Provide the [x, y] coordinate of the cell's center where the given text is located.  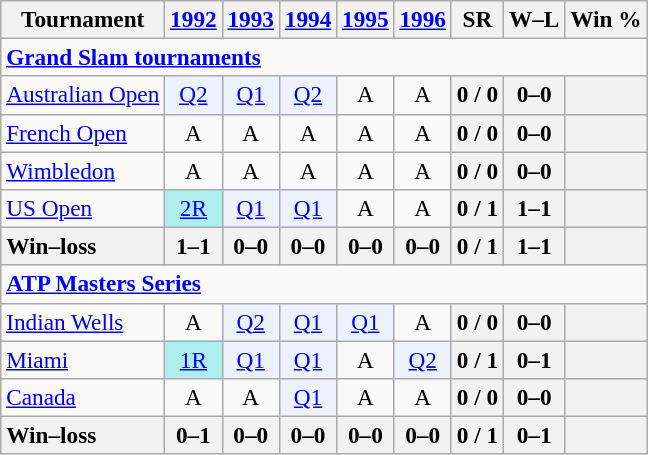
1994 [308, 19]
ATP Masters Series [324, 284]
W–L [534, 19]
Canada [83, 397]
1993 [250, 19]
US Open [83, 208]
1R [194, 359]
Indian Wells [83, 322]
Australian Open [83, 95]
French Open [83, 133]
2R [194, 208]
1992 [194, 19]
Grand Slam tournaments [324, 57]
Wimbledon [83, 170]
1996 [422, 19]
Win % [606, 19]
Tournament [83, 19]
1995 [366, 19]
Miami [83, 359]
SR [477, 19]
